Provide the (X, Y) coordinate of the cell's center where the given text is located.  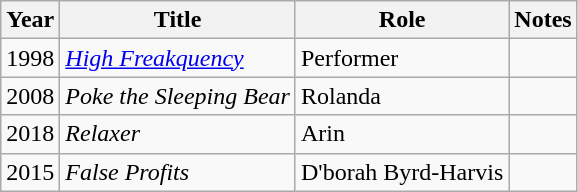
Title (178, 20)
High Freakquency (178, 58)
D'borah Byrd-Harvis (402, 172)
Arin (402, 134)
2008 (30, 96)
1998 (30, 58)
Performer (402, 58)
Role (402, 20)
False Profits (178, 172)
2018 (30, 134)
Notes (543, 20)
Poke the Sleeping Bear (178, 96)
2015 (30, 172)
Relaxer (178, 134)
Rolanda (402, 96)
Year (30, 20)
